Capture the cell that displays the provided text and extract its (X, Y) central coordinate. 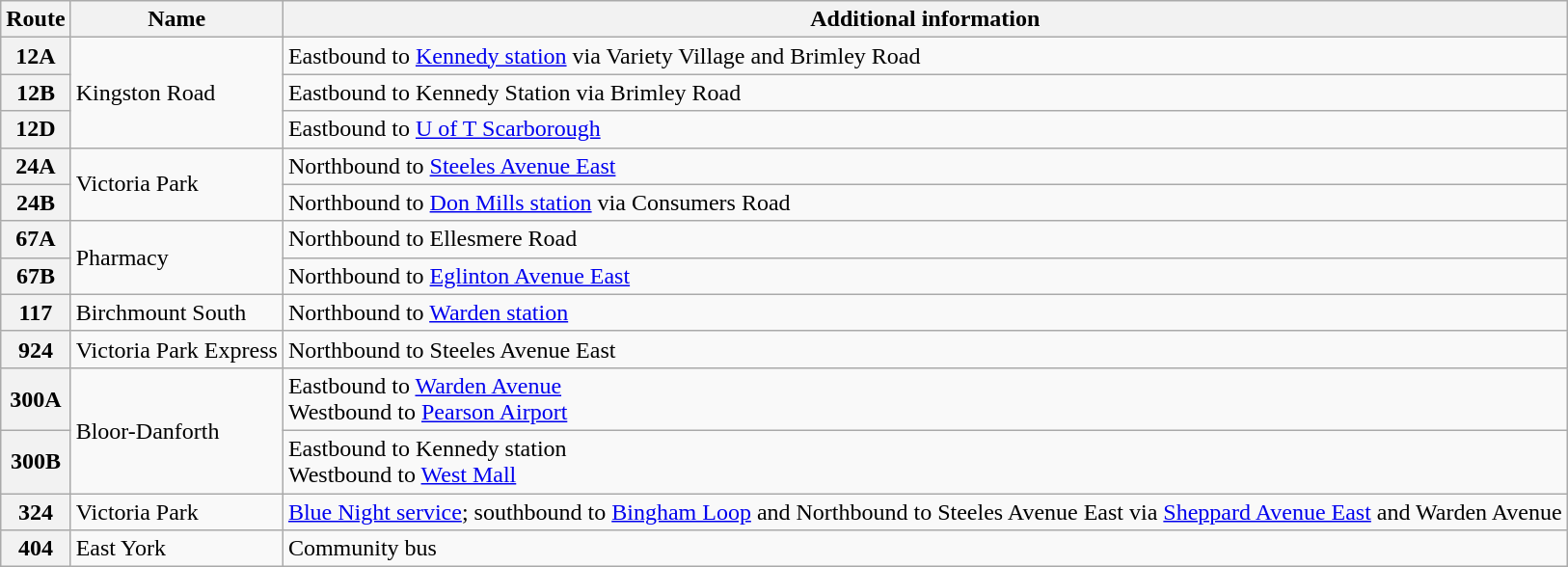
12D (36, 129)
Name (176, 19)
Route (36, 19)
Northbound to Eglinton Avenue East (925, 276)
67A (36, 239)
Northbound to Ellesmere Road (925, 239)
Additional information (925, 19)
12B (36, 93)
Eastbound to Warden AvenueWestbound to Pearson Airport (925, 399)
Eastbound to Kennedy stationWestbound to West Mall (925, 461)
Birchmount South (176, 312)
East York (176, 549)
Victoria Park Express (176, 349)
12A (36, 56)
Pharmacy (176, 257)
Eastbound to Kennedy station via Variety Village and Brimley Road (925, 56)
Community bus (925, 549)
67B (36, 276)
117 (36, 312)
Bloor-Danforth (176, 430)
Northbound to Warden station (925, 312)
Blue Night service; southbound to Bingham Loop and Northbound to Steeles Avenue East via Sheppard Avenue East and Warden Avenue (925, 512)
924 (36, 349)
24A (36, 166)
404 (36, 549)
24B (36, 202)
Eastbound to U of T Scarborough (925, 129)
Kingston Road (176, 93)
Eastbound to Kennedy Station via Brimley Road (925, 93)
300B (36, 461)
300A (36, 399)
324 (36, 512)
Northbound to Don Mills station via Consumers Road (925, 202)
